Return [X, Y] of the center of cell containing provided text 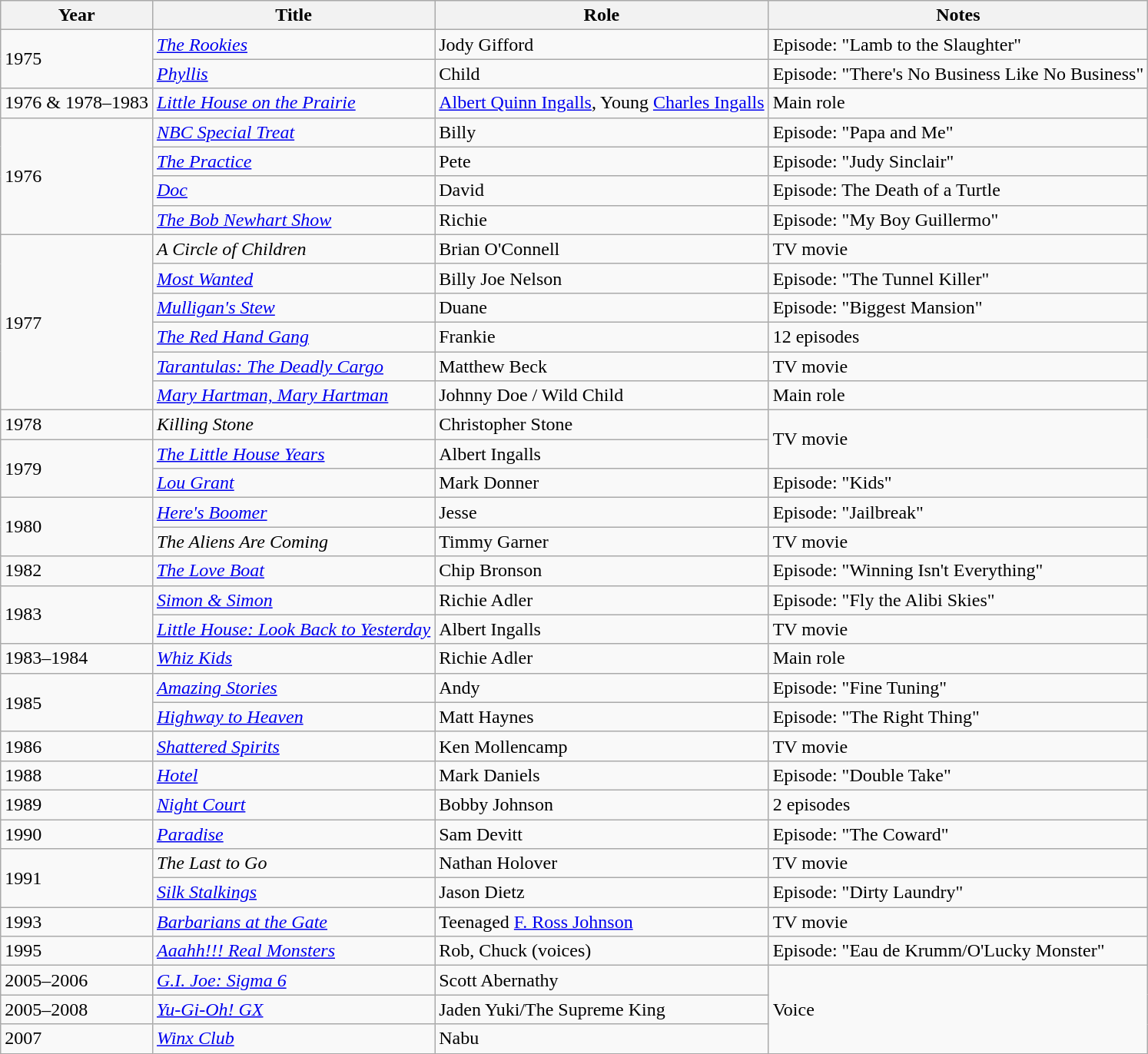
Andy [602, 688]
1976 [77, 176]
A Circle of Children [294, 249]
1990 [77, 834]
Highway to Heaven [294, 717]
Mark Daniels [602, 775]
Pete [602, 161]
Bobby Johnson [602, 804]
1982 [77, 571]
Doc [294, 191]
Billy [602, 132]
Jody Gifford [602, 45]
1986 [77, 746]
Brian O'Connell [602, 249]
Duane [602, 307]
Episode: The Death of a Turtle [958, 191]
Rob, Chuck (voices) [602, 951]
Episode: "Lamb to the Slaughter" [958, 45]
Nabu [602, 1039]
The Red Hand Gang [294, 336]
The Little House Years [294, 454]
Episode: "Jailbreak" [958, 512]
1983–1984 [77, 658]
Scott Abernathy [602, 980]
The Love Boat [294, 571]
Episode: "The Tunnel Killer" [958, 278]
Episode: "Papa and Me" [958, 132]
Barbarians at the Gate [294, 922]
Episode: "Judy Sinclair" [958, 161]
Amazing Stories [294, 688]
NBC Special Treat [294, 132]
Episode: "Biggest Mansion" [958, 307]
12 episodes [958, 336]
Episode: "The Coward" [958, 834]
Frankie [602, 336]
1978 [77, 425]
Silk Stalkings [294, 893]
The Rookies [294, 45]
Episode: "Winning Isn't Everything" [958, 571]
Title [294, 15]
Night Court [294, 804]
1980 [77, 527]
Episode: "Fly the Alibi Skies" [958, 600]
Little House on the Prairie [294, 103]
Notes [958, 15]
1993 [77, 922]
David [602, 191]
Year [77, 15]
G.I. Joe: Sigma 6 [294, 980]
2005–2006 [77, 980]
Yu-Gi-Oh! GX [294, 1009]
Sam Devitt [602, 834]
Episode: "Double Take" [958, 775]
Nathan Holover [602, 863]
1979 [77, 469]
Albert Quinn Ingalls, Young Charles Ingalls [602, 103]
1983 [77, 615]
Matthew Beck [602, 366]
The Practice [294, 161]
Johnny Doe / Wild Child [602, 396]
Episode: "There's No Business Like No Business" [958, 74]
1976 & 1978–1983 [77, 103]
2007 [77, 1039]
Mulligan's Stew [294, 307]
Episode: "My Boy Guillermo" [958, 220]
Voice [958, 1009]
2 episodes [958, 804]
1989 [77, 804]
1988 [77, 775]
2005–2008 [77, 1009]
Richie [602, 220]
Child [602, 74]
Simon & Simon [294, 600]
Winx Club [294, 1039]
Mary Hartman, Mary Hartman [294, 396]
Billy Joe Nelson [602, 278]
Teenaged F. Ross Johnson [602, 922]
Timmy Garner [602, 542]
Jaden Yuki/The Supreme King [602, 1009]
Aaahh!!! Real Monsters [294, 951]
1991 [77, 878]
1985 [77, 702]
Tarantulas: The Deadly Cargo [294, 366]
Jesse [602, 512]
1995 [77, 951]
The Aliens Are Coming [294, 542]
Lou Grant [294, 483]
Paradise [294, 834]
Mark Donner [602, 483]
1977 [77, 322]
Whiz Kids [294, 658]
Most Wanted [294, 278]
Jason Dietz [602, 893]
Episode: "Kids" [958, 483]
Matt Haynes [602, 717]
The Last to Go [294, 863]
Killing Stone [294, 425]
Hotel [294, 775]
Role [602, 15]
Chip Bronson [602, 571]
1975 [77, 59]
Episode: "The Right Thing" [958, 717]
Ken Mollencamp [602, 746]
Little House: Look Back to Yesterday [294, 629]
Episode: "Dirty Laundry" [958, 893]
The Bob Newhart Show [294, 220]
Phyllis [294, 74]
Episode: "Eau de Krumm/O'Lucky Monster" [958, 951]
Shattered Spirits [294, 746]
Here's Boomer [294, 512]
Christopher Stone [602, 425]
Episode: "Fine Tuning" [958, 688]
